Search for the cell housing the specified text and yield its [x, y] center coordinate. 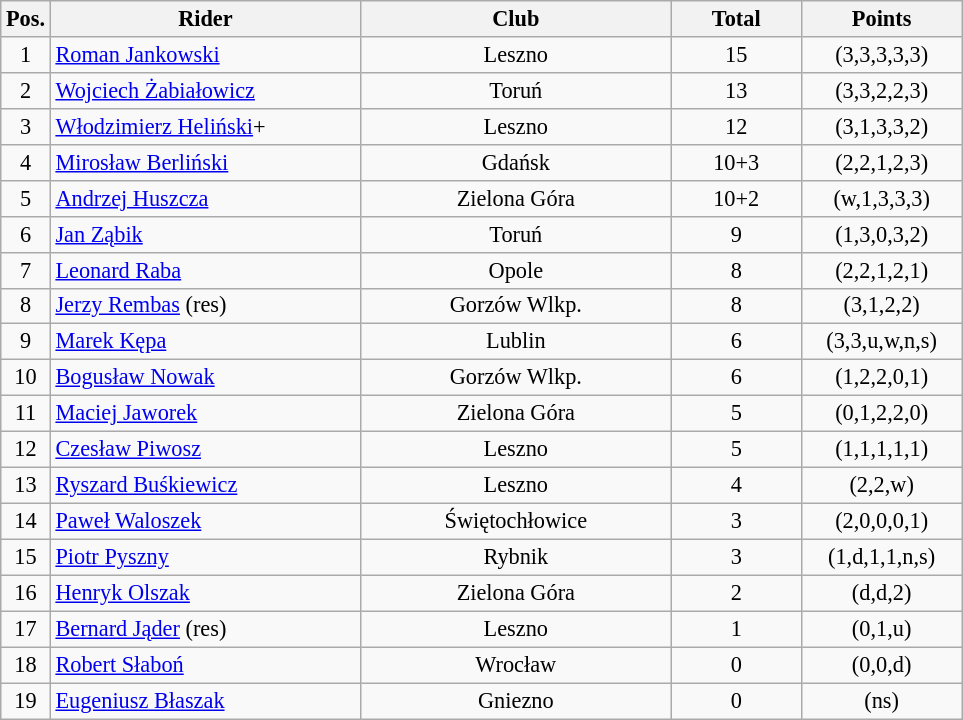
Maciej Jaworek [205, 414]
(0,1,u) [881, 629]
19 [26, 701]
(2,2,1,2,1) [881, 270]
(1,2,2,0,1) [881, 378]
(0,1,2,2,0) [881, 414]
Robert Słaboń [205, 665]
Rybnik [516, 557]
Pos. [26, 19]
(3,1,3,3,2) [881, 126]
(1,d,1,1,n,s) [881, 557]
Piotr Pyszny [205, 557]
Opole [516, 270]
Andrzej Huszcza [205, 198]
11 [26, 414]
(2,2,1,2,3) [881, 162]
14 [26, 521]
Rider [205, 19]
Roman Jankowski [205, 55]
Mirosław Berliński [205, 162]
10 [26, 378]
Bogusław Nowak [205, 378]
Czesław Piwosz [205, 450]
Total [736, 19]
(3,3,3,3,3) [881, 55]
Marek Kępa [205, 342]
Lublin [516, 342]
Wrocław [516, 665]
(2,2,w) [881, 485]
(2,0,0,0,1) [881, 521]
Włodzimierz Heliński+ [205, 126]
10+3 [736, 162]
Eugeniusz Błaszak [205, 701]
7 [26, 270]
Paweł Waloszek [205, 521]
(1,3,0,3,2) [881, 234]
18 [26, 665]
Gdańsk [516, 162]
(1,1,1,1,1) [881, 450]
Gniezno [516, 701]
(3,1,2,2) [881, 306]
Ryszard Buśkiewicz [205, 485]
Bernard Jąder (res) [205, 629]
Leonard Raba [205, 270]
16 [26, 593]
Świętochłowice [516, 521]
(ns) [881, 701]
Henryk Olszak [205, 593]
(d,d,2) [881, 593]
(3,3,2,2,3) [881, 90]
Points [881, 19]
10+2 [736, 198]
Wojciech Żabiałowicz [205, 90]
Jan Ząbik [205, 234]
(w,1,3,3,3) [881, 198]
Club [516, 19]
(3,3,u,w,n,s) [881, 342]
Jerzy Rembas (res) [205, 306]
(0,0,d) [881, 665]
17 [26, 629]
